Provide the (x, y) coordinate of the cell's center where the given text is located.  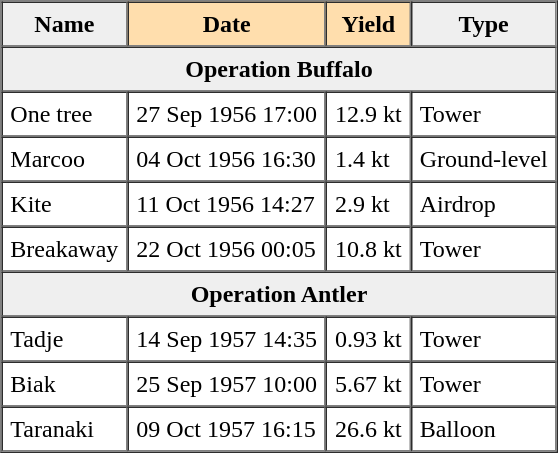
Name (64, 24)
04 Oct 1956 16:30 (226, 158)
27 Sep 1956 17:00 (226, 114)
25 Sep 1957 10:00 (226, 384)
Date (226, 24)
Biak (64, 384)
Airdrop (484, 204)
Operation Antler (278, 294)
Operation Buffalo (278, 68)
Breakaway (64, 248)
26.6 kt (368, 428)
10.8 kt (368, 248)
Kite (64, 204)
12.9 kt (368, 114)
14 Sep 1957 14:35 (226, 338)
Balloon (484, 428)
2.9 kt (368, 204)
Taranaki (64, 428)
Ground-level (484, 158)
11 Oct 1956 14:27 (226, 204)
Tadje (64, 338)
5.67 kt (368, 384)
Marcoo (64, 158)
1.4 kt (368, 158)
0.93 kt (368, 338)
Type (484, 24)
Yield (368, 24)
One tree (64, 114)
22 Oct 1956 00:05 (226, 248)
09 Oct 1957 16:15 (226, 428)
